Return (X, Y) of the center of cell containing provided text 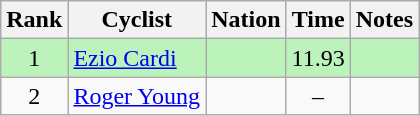
1 (34, 58)
Rank (34, 20)
Roger Young (137, 96)
Time (318, 20)
– (318, 96)
Ezio Cardi (137, 58)
Notes (384, 20)
11.93 (318, 58)
2 (34, 96)
Cyclist (137, 20)
Nation (246, 20)
